Determine the (x, y) coordinate at the center of the cell enclosing the given text.  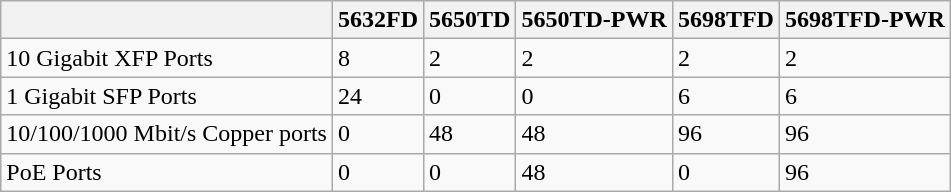
5698TFD-PWR (864, 20)
10 Gigabit XFP Ports (167, 58)
1 Gigabit SFP Ports (167, 96)
PoE Ports (167, 172)
5650TD (470, 20)
5650TD-PWR (594, 20)
24 (378, 96)
5632FD (378, 20)
10/100/1000 Mbit/s Copper ports (167, 134)
5698TFD (726, 20)
8 (378, 58)
